Determine the [x, y] coordinate at the center of the cell enclosing the given text.  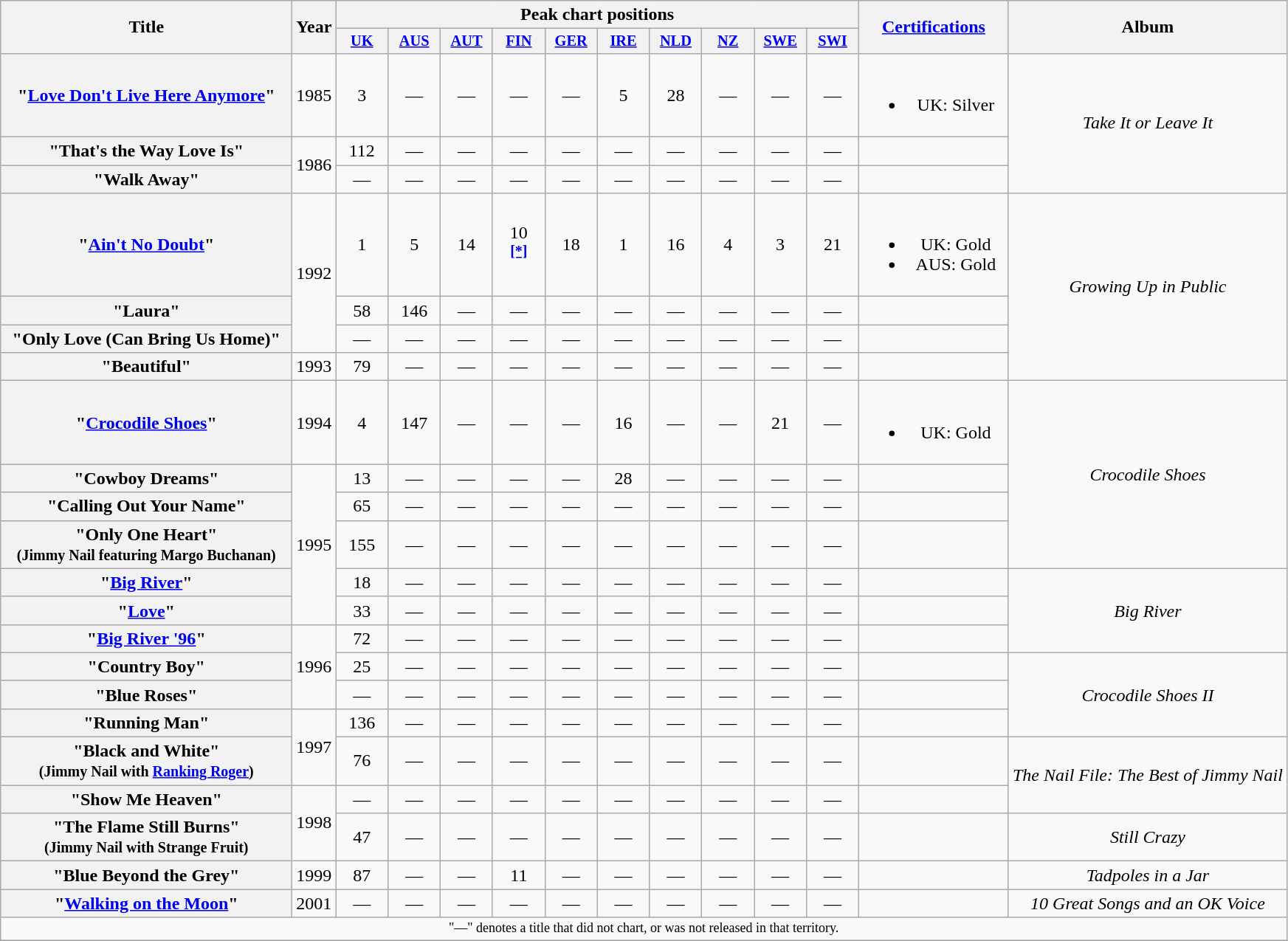
"Only Love (Can Bring Us Home)" [146, 339]
UK: GoldAUS: Gold [933, 245]
1999 [314, 875]
65 [362, 506]
2001 [314, 903]
47 [362, 837]
87 [362, 875]
1996 [314, 666]
Take It or Leave It [1147, 123]
Crocodile Shoes [1147, 475]
"The Flame Still Burns" (Jimmy Nail with Strange Fruit) [146, 837]
76 [362, 762]
25 [362, 666]
1993 [314, 367]
AUT [466, 41]
SWI [833, 41]
"Show Me Heaven" [146, 799]
14 [466, 245]
112 [362, 151]
UK: Silver [933, 94]
1985 [314, 94]
79 [362, 367]
1998 [314, 824]
"Walking on the Moon" [146, 903]
"Love" [146, 610]
"—" denotes a title that did not chart, or was not released in that territory. [644, 928]
"That's the Way Love Is" [146, 151]
"Beautiful" [146, 367]
NZ [728, 41]
10[*] [518, 245]
Album [1147, 27]
Still Crazy [1147, 837]
1997 [314, 747]
13 [362, 478]
UK: Gold [933, 422]
"Calling Out Your Name" [146, 506]
"Country Boy" [146, 666]
SWE [781, 41]
"Big River '96" [146, 638]
GER [571, 41]
FIN [518, 41]
72 [362, 638]
147 [415, 422]
"Black and White" (Jimmy Nail with Ranking Roger) [146, 762]
"Only One Heart"(Jimmy Nail featuring Margo Buchanan) [146, 545]
IRE [623, 41]
Certifications [933, 27]
"Laura" [146, 311]
"Ain't No Doubt" [146, 245]
33 [362, 610]
Big River [1147, 610]
"Crocodile Shoes" [146, 422]
1992 [314, 273]
1995 [314, 545]
146 [415, 311]
NLD [676, 41]
"Blue Beyond the Grey" [146, 875]
AUS [415, 41]
Peak chart positions [598, 15]
"Blue Roses" [146, 694]
155 [362, 545]
58 [362, 311]
"Running Man" [146, 723]
Year [314, 27]
11 [518, 875]
"Cowboy Dreams" [146, 478]
"Love Don't Live Here Anymore" [146, 94]
UK [362, 41]
"Big River" [146, 582]
136 [362, 723]
Growing Up in Public [1147, 287]
Crocodile Shoes II [1147, 694]
Title [146, 27]
10 Great Songs and an OK Voice [1147, 903]
Tadpoles in a Jar [1147, 875]
1994 [314, 422]
1986 [314, 165]
The Nail File: The Best of Jimmy Nail [1147, 775]
"Walk Away" [146, 179]
